Extract the (x, y) coordinate from the center of the cell holding the provided text.  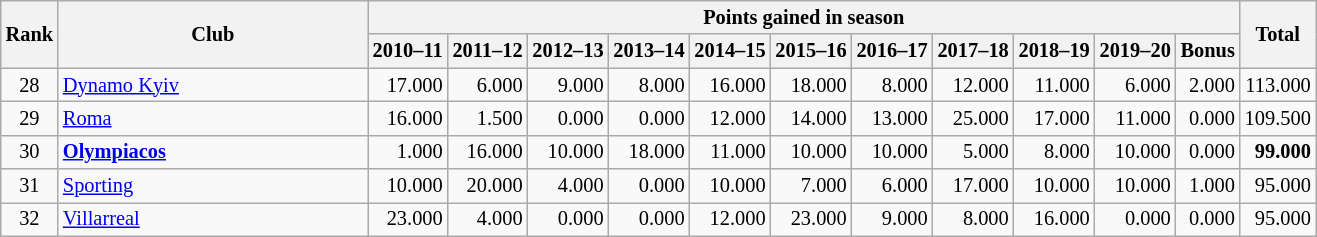
2011–12 (488, 51)
2014–15 (730, 51)
14.000 (812, 118)
2.000 (1208, 85)
Club (213, 34)
5.000 (974, 152)
2013–14 (648, 51)
Rank (30, 34)
Olympiacos (213, 152)
2010–11 (408, 51)
Villarreal (213, 219)
113.000 (1278, 85)
2015–16 (812, 51)
Sporting (213, 186)
109.500 (1278, 118)
Bonus (1208, 51)
Total (1278, 34)
13.000 (892, 118)
99.000 (1278, 152)
2012–13 (568, 51)
25.000 (974, 118)
Dynamo Kyiv (213, 85)
Points gained in season (804, 17)
7.000 (812, 186)
32 (30, 219)
20.000 (488, 186)
30 (30, 152)
2019–20 (1136, 51)
2018–19 (1054, 51)
29 (30, 118)
1.500 (488, 118)
2017–18 (974, 51)
31 (30, 186)
28 (30, 85)
2016–17 (892, 51)
Roma (213, 118)
